Find where the given text appears and provide that cell's center as (x, y) coordinate. 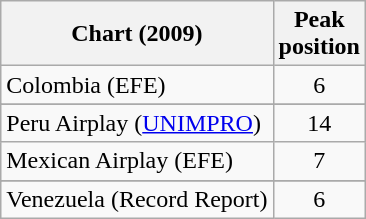
Venezuela (Record Report) (137, 199)
14 (319, 123)
Mexican Airplay (EFE) (137, 161)
Colombia (EFE) (137, 85)
Peakposition (319, 34)
7 (319, 161)
Peru Airplay (UNIMPRO) (137, 123)
Chart (2009) (137, 34)
